Identify which cell holds the provided text, then report its (X, Y) central coordinate. 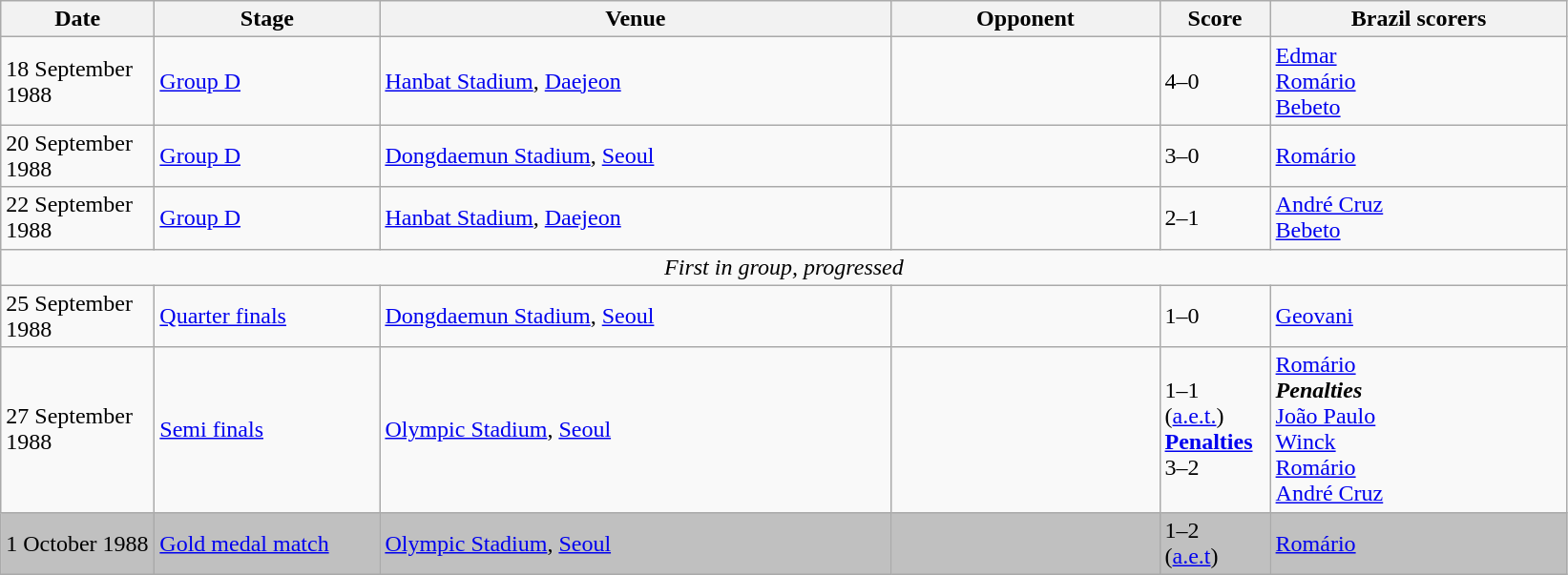
Brazil scorers (1418, 19)
Semi finals (267, 429)
Date (78, 19)
Score (1215, 19)
25 September 1988 (78, 317)
20 September 1988 (78, 156)
1–2 (a.e.t) (1215, 544)
Stage (267, 19)
18 September 1988 (78, 81)
22 September 1988 (78, 217)
1–0 (1215, 317)
Gold medal match (267, 544)
Opponent (1025, 19)
1 October 1988 (78, 544)
4–0 (1215, 81)
Romário Penalties João Paulo Winck Romário André Cruz (1418, 429)
André Cruz Bebeto (1418, 217)
Quarter finals (267, 317)
Venue (636, 19)
First in group, progressed (784, 267)
1–1 (a.e.t.) Penalties 3–2 (1215, 429)
2–1 (1215, 217)
Geovani (1418, 317)
Edmar Romário Bebeto (1418, 81)
27 September 1988 (78, 429)
3–0 (1215, 156)
